Return the (x, y) coordinate for the center point of the cell that contains the specified text.  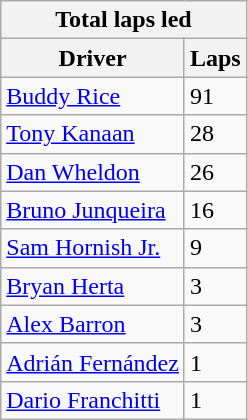
26 (215, 172)
Bryan Herta (93, 286)
Dan Wheldon (93, 172)
Alex Barron (93, 324)
Driver (93, 58)
Bruno Junqueira (93, 210)
9 (215, 248)
Total laps led (124, 20)
Sam Hornish Jr. (93, 248)
91 (215, 96)
28 (215, 134)
Tony Kanaan (93, 134)
Adrián Fernández (93, 362)
Laps (215, 58)
Dario Franchitti (93, 400)
Buddy Rice (93, 96)
16 (215, 210)
